Return the (X, Y) coordinate for the center point of the cell that contains the specified text.  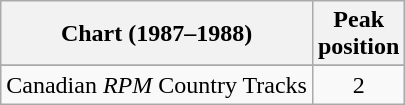
Peakposition (358, 34)
Chart (1987–1988) (157, 34)
2 (358, 85)
Canadian RPM Country Tracks (157, 85)
